Return the [X, Y] coordinate for the center point of the cell that contains the specified text.  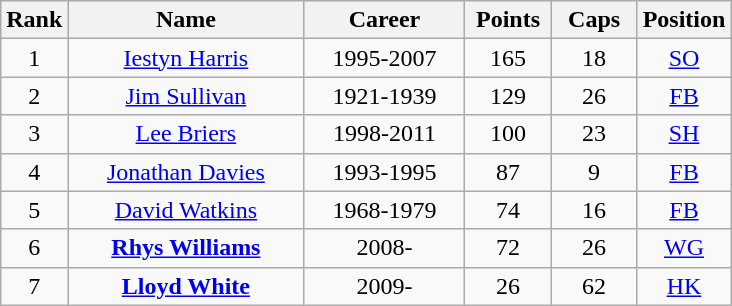
Career [384, 20]
Caps [594, 20]
HK [684, 286]
Rhys Williams [186, 248]
87 [508, 172]
Position [684, 20]
SH [684, 134]
16 [594, 210]
Lee Briers [186, 134]
Rank [34, 20]
David Watkins [186, 210]
1993-1995 [384, 172]
Jim Sullivan [186, 96]
6 [34, 248]
SO [684, 58]
72 [508, 248]
Name [186, 20]
Points [508, 20]
74 [508, 210]
1995-2007 [384, 58]
1968-1979 [384, 210]
9 [594, 172]
Jonathan Davies [186, 172]
100 [508, 134]
129 [508, 96]
1 [34, 58]
2009- [384, 286]
1998-2011 [384, 134]
Lloyd White [186, 286]
3 [34, 134]
23 [594, 134]
2 [34, 96]
WG [684, 248]
2008- [384, 248]
62 [594, 286]
18 [594, 58]
165 [508, 58]
4 [34, 172]
7 [34, 286]
5 [34, 210]
1921-1939 [384, 96]
Iestyn Harris [186, 58]
